From the cell containing the given text, extract its center point as (x, y) coordinate. 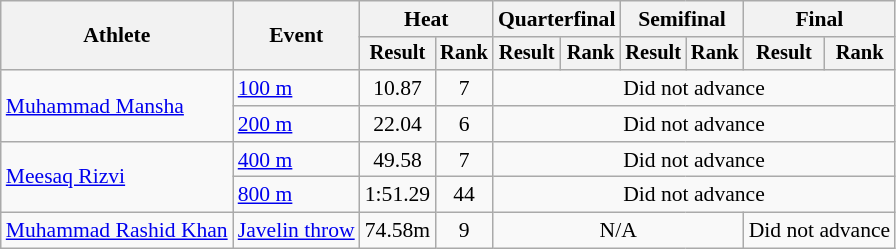
Muhammad Rashid Khan (117, 231)
Meesaq Rizvi (117, 178)
Muhammad Mansha (117, 106)
9 (464, 231)
74.58m (398, 231)
Quarterfinal (557, 19)
10.87 (398, 88)
Semifinal (682, 19)
100 m (296, 88)
Heat (426, 19)
Athlete (117, 36)
N/A (618, 231)
Javelin throw (296, 231)
Event (296, 36)
44 (464, 195)
1:51.29 (398, 195)
400 m (296, 160)
49.58 (398, 160)
6 (464, 124)
22.04 (398, 124)
Final (820, 19)
800 m (296, 195)
200 m (296, 124)
